Search for the cell housing the specified text and yield its [x, y] center coordinate. 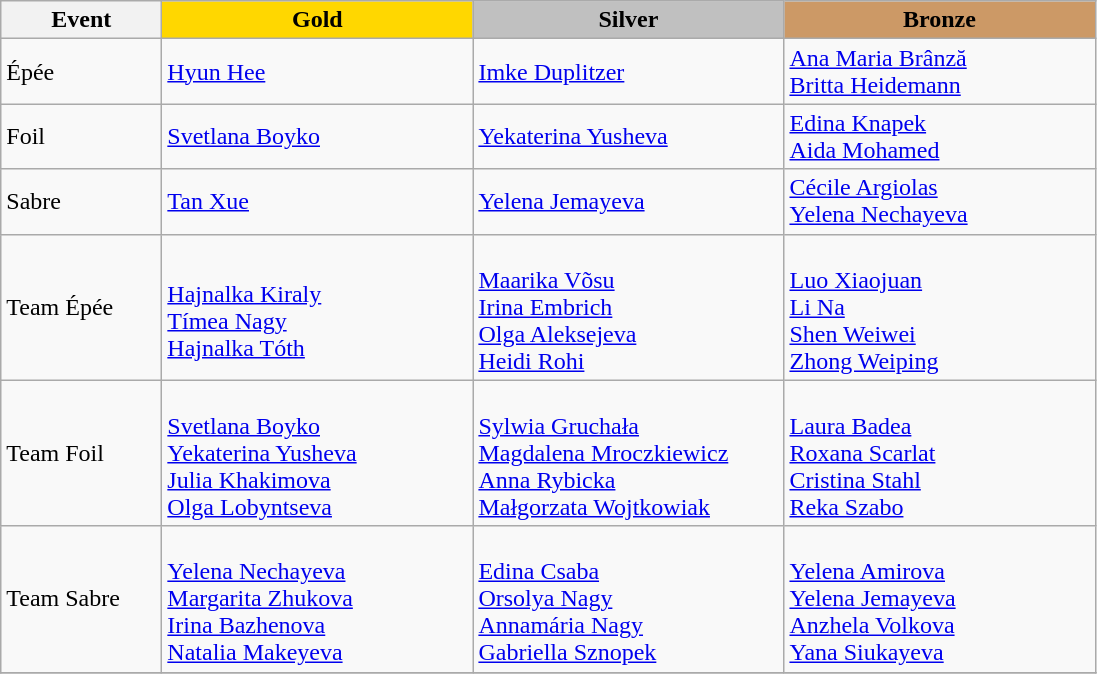
Hajnalka KiralyTímea NagyHajnalka Tóth [318, 307]
Ana Maria Brânză Britta Heidemann [940, 72]
Silver [628, 20]
Team Épée [82, 307]
Épée [82, 72]
Event [82, 20]
Edina Knapek Aida Mohamed [940, 136]
Maarika VõsuIrina EmbrichOlga AleksejevaHeidi Rohi [628, 307]
Hyun Hee [318, 72]
Team Sabre [82, 599]
Imke Duplitzer [628, 72]
Yekaterina Yusheva [628, 136]
Laura BadeaRoxana ScarlatCristina StahlReka Szabo [940, 453]
Edina CsabaOrsolya NagyAnnamária NagyGabriella Sznopek [628, 599]
Foil [82, 136]
Tan Xue [318, 202]
Cécile Argiolas Yelena Nechayeva [940, 202]
Yelena AmirovaYelena JemayevaAnzhela VolkovaYana Siukayeva [940, 599]
Yelena NechayevaMargarita ZhukovaIrina BazhenovaNatalia Makeyeva [318, 599]
Sylwia GruchałaMagdalena MroczkiewiczAnna RybickaMałgorzata Wojtkowiak [628, 453]
Svetlana BoykoYekaterina YushevaJulia KhakimovaOlga Lobyntseva [318, 453]
Team Foil [82, 453]
Yelena Jemayeva [628, 202]
Luo XiaojuanLi NaShen WeiweiZhong Weiping [940, 307]
Svetlana Boyko [318, 136]
Sabre [82, 202]
Gold [318, 20]
Bronze [940, 20]
